Locate the cell with the specified text and output its (x, y) center coordinate. 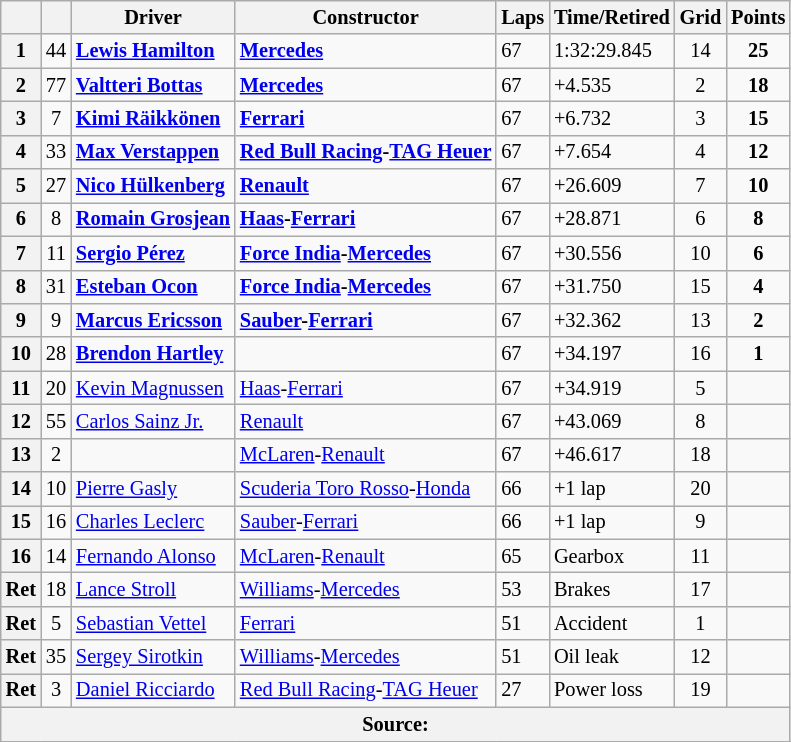
+32.362 (612, 320)
Grid (701, 17)
55 (56, 421)
+43.069 (612, 421)
Points (758, 17)
Sergey Sirotkin (153, 657)
+34.197 (612, 354)
Power loss (612, 690)
Oil leak (612, 657)
65 (522, 556)
Driver (153, 17)
Daniel Ricciardo (153, 690)
Lance Stroll (153, 589)
53 (522, 589)
1:32:29.845 (612, 51)
Scuderia Toro Rosso-Honda (366, 489)
Time/Retired (612, 17)
33 (56, 152)
Carlos Sainz Jr. (153, 421)
Kimi Räikkönen (153, 118)
17 (701, 589)
+46.617 (612, 455)
Laps (522, 17)
Kevin Magnussen (153, 388)
Sergio Pérez (153, 253)
77 (56, 85)
35 (56, 657)
Gearbox (612, 556)
Valtteri Bottas (153, 85)
19 (701, 690)
28 (56, 354)
+7.654 (612, 152)
Pierre Gasly (153, 489)
+31.750 (612, 287)
+26.609 (612, 186)
Brendon Hartley (153, 354)
Sebastian Vettel (153, 623)
Fernando Alonso (153, 556)
Source: (396, 724)
+30.556 (612, 253)
31 (56, 287)
Lewis Hamilton (153, 51)
Marcus Ericsson (153, 320)
Nico Hülkenberg (153, 186)
+6.732 (612, 118)
+34.919 (612, 388)
Accident (612, 623)
Esteban Ocon (153, 287)
+28.871 (612, 219)
25 (758, 51)
Romain Grosjean (153, 219)
Charles Leclerc (153, 522)
Brakes (612, 589)
+4.535 (612, 85)
Max Verstappen (153, 152)
Constructor (366, 17)
44 (56, 51)
